Locate the cell with the specified text and output its [x, y] center coordinate. 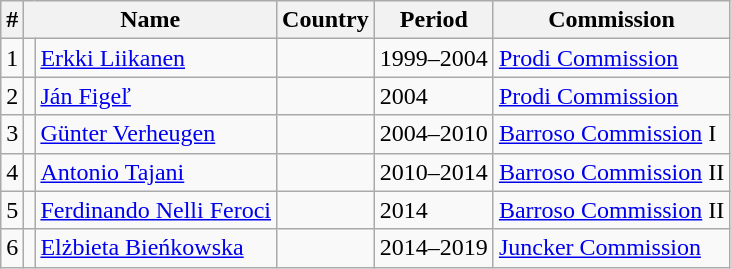
Ján Figeľ [156, 96]
Ferdinando Nelli Feroci [156, 210]
2014–2019 [434, 248]
1 [12, 58]
1999–2004 [434, 58]
Elżbieta Bieńkowska [156, 248]
5 [12, 210]
Günter Verheugen [156, 134]
Erkki Liikanen [156, 58]
2 [12, 96]
Commission [611, 20]
Antonio Tajani [156, 172]
Country [326, 20]
Juncker Commission [611, 248]
2010–2014 [434, 172]
2014 [434, 210]
2004–2010 [434, 134]
Barroso Commission I [611, 134]
6 [12, 248]
Period [434, 20]
Name [150, 20]
# [12, 20]
2004 [434, 96]
4 [12, 172]
3 [12, 134]
